Output the [x, y] coordinate of the center of the cell containing the given text.  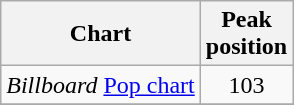
Peak position [246, 34]
Chart [101, 34]
103 [246, 85]
Billboard Pop chart [101, 85]
